Scan for the cell matching the given text and deliver its [X, Y] coordinate at center. 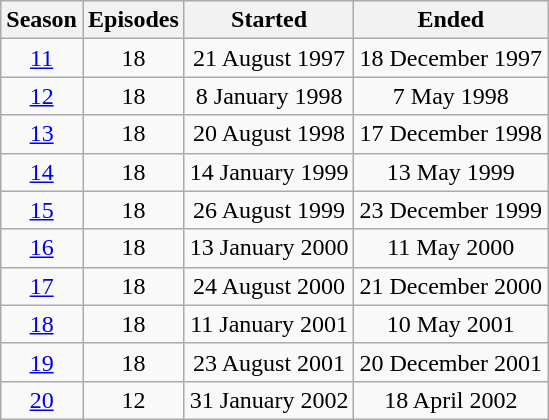
11 [42, 58]
20 August 1998 [269, 134]
Episodes [133, 20]
10 May 2001 [451, 324]
18 December 1997 [451, 58]
14 [42, 172]
14 January 1999 [269, 172]
13 May 1999 [451, 172]
15 [42, 210]
26 August 1999 [269, 210]
17 [42, 286]
Season [42, 20]
7 May 1998 [451, 96]
Started [269, 20]
20 December 2001 [451, 362]
13 [42, 134]
24 August 2000 [269, 286]
20 [42, 400]
18 April 2002 [451, 400]
21 December 2000 [451, 286]
16 [42, 248]
8 January 1998 [269, 96]
23 August 2001 [269, 362]
17 December 1998 [451, 134]
19 [42, 362]
13 January 2000 [269, 248]
11 January 2001 [269, 324]
31 January 2002 [269, 400]
21 August 1997 [269, 58]
11 May 2000 [451, 248]
Ended [451, 20]
23 December 1999 [451, 210]
